Output the (X, Y) coordinate of the center of the cell containing the given text.  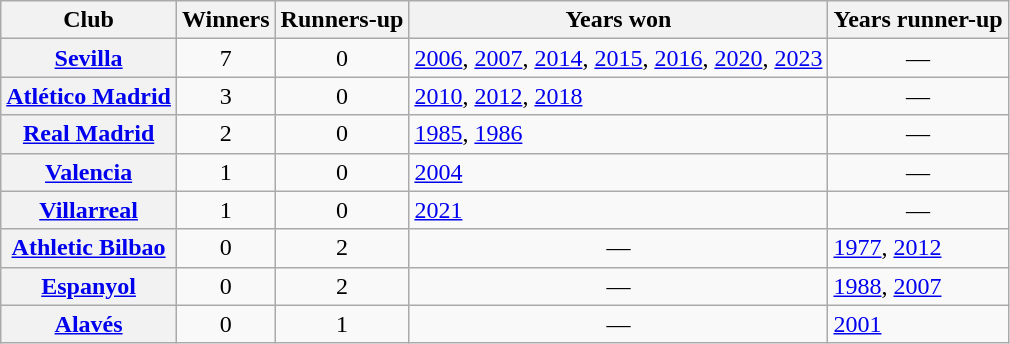
Winners (226, 20)
Runners-up (342, 20)
2006, 2007, 2014, 2015, 2016, 2020, 2023 (618, 58)
Villarreal (89, 210)
Alavés (89, 324)
1988, 2007 (918, 286)
Real Madrid (89, 134)
7 (226, 58)
Club (89, 20)
Years won (618, 20)
Valencia (89, 172)
2001 (918, 324)
Atlético Madrid (89, 96)
2021 (618, 210)
2010, 2012, 2018 (618, 96)
Years runner-up (918, 20)
2004 (618, 172)
Espanyol (89, 286)
Athletic Bilbao (89, 248)
Sevilla (89, 58)
3 (226, 96)
1985, 1986 (618, 134)
1977, 2012 (918, 248)
